Return the (x, y) coordinate for the center point of the cell that contains the specified text.  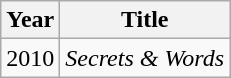
Year (30, 20)
Secrets & Words (145, 58)
2010 (30, 58)
Title (145, 20)
